Determine the (x, y) coordinate at the center of the cell enclosing the given text.  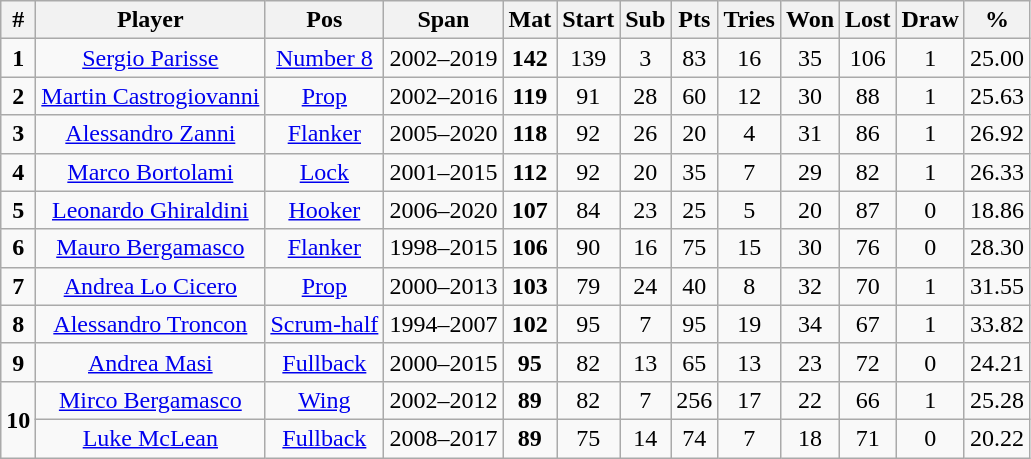
70 (868, 286)
Player (150, 20)
119 (530, 96)
Wing (324, 400)
102 (530, 324)
15 (750, 248)
256 (694, 400)
Won (810, 20)
76 (868, 248)
24.21 (996, 362)
Alessandro Zanni (150, 134)
Scrum-half (324, 324)
86 (868, 134)
29 (810, 172)
Sub (646, 20)
25.00 (996, 58)
84 (588, 210)
Lost (868, 20)
Luke McLean (150, 438)
1994–2007 (444, 324)
20.22 (996, 438)
Pts (694, 20)
79 (588, 286)
2006–2020 (444, 210)
6 (18, 248)
Tries (750, 20)
2002–2016 (444, 96)
72 (868, 362)
18 (810, 438)
17 (750, 400)
26.33 (996, 172)
Mauro Bergamasco (150, 248)
83 (694, 58)
25 (694, 210)
66 (868, 400)
2001–2015 (444, 172)
Number 8 (324, 58)
112 (530, 172)
Pos (324, 20)
Andrea Lo Cicero (150, 286)
2000–2013 (444, 286)
% (996, 20)
Draw (930, 20)
28.30 (996, 248)
19 (750, 324)
118 (530, 134)
Mat (530, 20)
40 (694, 286)
Martin Castrogiovanni (150, 96)
74 (694, 438)
142 (530, 58)
2002–2019 (444, 58)
2008–2017 (444, 438)
25.63 (996, 96)
90 (588, 248)
22 (810, 400)
26 (646, 134)
31.55 (996, 286)
14 (646, 438)
107 (530, 210)
# (18, 20)
18.86 (996, 210)
103 (530, 286)
1998–2015 (444, 248)
Mirco Bergamasco (150, 400)
88 (868, 96)
71 (868, 438)
Sergio Parisse (150, 58)
10 (18, 419)
Alessandro Troncon (150, 324)
2002–2012 (444, 400)
12 (750, 96)
32 (810, 286)
31 (810, 134)
60 (694, 96)
Start (588, 20)
34 (810, 324)
Marco Bortolami (150, 172)
Span (444, 20)
9 (18, 362)
91 (588, 96)
2005–2020 (444, 134)
67 (868, 324)
Leonardo Ghiraldini (150, 210)
33.82 (996, 324)
Lock (324, 172)
26.92 (996, 134)
2000–2015 (444, 362)
Hooker (324, 210)
25.28 (996, 400)
Andrea Masi (150, 362)
2 (18, 96)
139 (588, 58)
65 (694, 362)
87 (868, 210)
24 (646, 286)
28 (646, 96)
